For the text-containing cell, return its midpoint in [x, y] coordinate format. 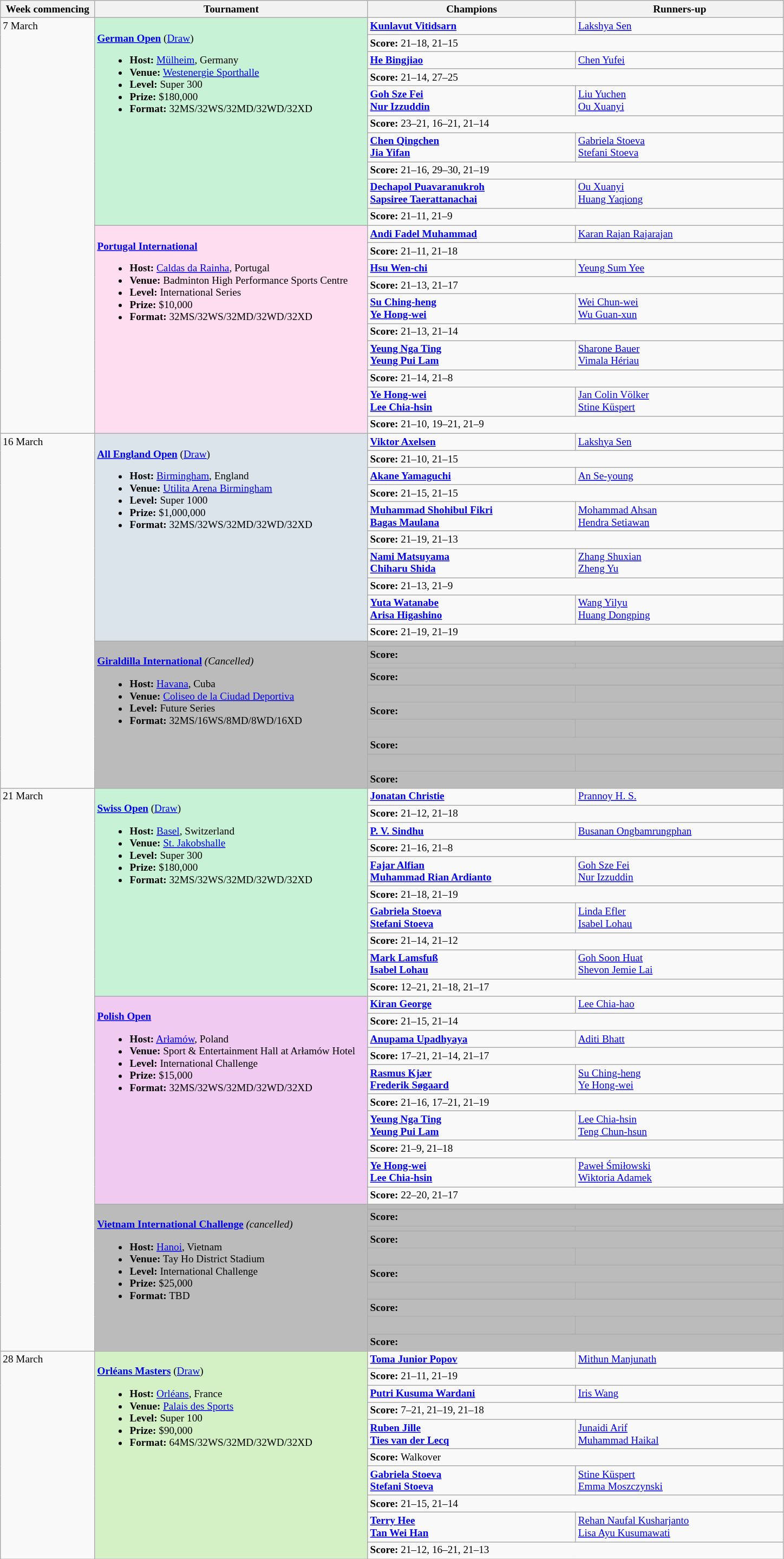
Score: 21–10, 21–15 [576, 459]
Mohammad Ahsan Hendra Setiawan [680, 517]
Zhang Shuxian Zheng Yu [680, 563]
Tournament [231, 9]
Score: 21–16, 17–21, 21–19 [576, 1103]
Anupama Upadhyaya [472, 1039]
7 March [48, 225]
Score: 21–15, 21–15 [576, 493]
Kiran George [472, 1004]
Chen Yufei [680, 60]
Score: Walkover [576, 1457]
Lee Chia-hao [680, 1004]
Putri Kusuma Wardani [472, 1394]
Wei Chun-wei Wu Guan-xun [680, 309]
Score: 21–14, 27–25 [576, 77]
Jonatan Christie [472, 797]
Nami Matsuyama Chiharu Shida [472, 563]
Score: 21–19, 21–13 [576, 540]
Mithun Manjunath [680, 1360]
Sharone Bauer Vimala Hériau [680, 355]
Karan Rajan Rajarajan [680, 234]
Yuta Watanabe Arisa Higashino [472, 609]
Score: 21–12, 21–18 [576, 814]
Orléans Masters (Draw)Host: Orléans, FranceVenue: Palais des SportsLevel: Super 100Prize: $90,000Format: 64MS/32WS/32MD/32WD/32XD [231, 1455]
Rehan Naufal Kusharjanto Lisa Ayu Kusumawati [680, 1527]
Ou Xuanyi Huang Yaqiong [680, 193]
Score: 21–18, 21–19 [576, 895]
Ruben Jille Ties van der Lecq [472, 1434]
Week commencing [48, 9]
Score: 22–20, 21–17 [576, 1195]
16 March [48, 611]
Score: 21–13, 21–14 [576, 332]
Vietnam International Challenge (cancelled)Host: Hanoi, VietnamVenue: Tay Ho District StadiumLevel: International ChallengePrize: $25,000Format: TBD [231, 1277]
Score: 21–16, 29–30, 21–19 [576, 171]
An Se-young [680, 476]
Terry Hee Tan Wei Han [472, 1527]
P. V. Sindhu [472, 831]
He Bingjiao [472, 60]
Jan Colin Völker Stine Küspert [680, 401]
Score: 21–9, 21–18 [576, 1149]
Hsu Wen-chi [472, 268]
Score: 17–21, 21–14, 21–17 [576, 1056]
Akane Yamaguchi [472, 476]
Score: 21–11, 21–9 [576, 217]
28 March [48, 1455]
Linda Efler Isabel Lohau [680, 918]
Score: 21–11, 21–19 [576, 1377]
German Open (Draw)Host: Mülheim, GermanyVenue: Westenergie SporthalleLevel: Super 300Prize: $180,000Format: 32MS/32WS/32MD/32WD/32XD [231, 121]
Score: 21–16, 21–8 [576, 848]
Score: 21–14, 21–8 [576, 379]
Prannoy H. S. [680, 797]
Junaidi Arif Muhammad Haikal [680, 1434]
Score: 21–18, 21–15 [576, 43]
Score: 21–19, 21–19 [576, 632]
All England Open (Draw)Host: Birmingham, EnglandVenue: Utilita Arena BirminghamLevel: Super 1000Prize: $1,000,000Format: 32MS/32WS/32MD/32WD/32XD [231, 537]
Toma Junior Popov [472, 1360]
Iris Wang [680, 1394]
Kunlavut Vitidsarn [472, 26]
Swiss Open (Draw)Host: Basel, SwitzerlandVenue: St. JakobshalleLevel: Super 300Prize: $180,000Format: 32MS/32WS/32MD/32WD/32XD [231, 892]
Chen Qingchen Jia Yifan [472, 147]
Score: 7–21, 21–19, 21–18 [576, 1411]
Goh Soon Huat Shevon Jemie Lai [680, 964]
Liu Yuchen Ou Xuanyi [680, 101]
Fajar Alfian Muhammad Rian Ardianto [472, 871]
Giraldilla International (Cancelled)Host: Havana, CubaVenue: Coliseo de la Ciudad DeportivaLevel: Future SeriesFormat: 32MS/16WS/8MD/8WD/16XD [231, 715]
Score: 21–14, 21–12 [576, 941]
Yeung Sum Yee [680, 268]
Champions [472, 9]
Andi Fadel Muhammad [472, 234]
Paweł Śmiłowski Wiktoria Adamek [680, 1172]
Busanan Ongbamrungphan [680, 831]
Rasmus Kjær Frederik Søgaard [472, 1079]
Lee Chia-hsin Teng Chun-hsun [680, 1126]
Viktor Axelsen [472, 442]
Score: 12–21, 21–18, 21–17 [576, 988]
Score: 21–13, 21–17 [576, 285]
21 March [48, 1069]
Score: 21–10, 19–21, 21–9 [576, 425]
Score: 23–21, 16–21, 21–14 [576, 124]
Wang Yilyu Huang Dongping [680, 609]
Score: 21–12, 16–21, 21–13 [576, 1550]
Runners-up [680, 9]
Muhammad Shohibul Fikri Bagas Maulana [472, 517]
Mark Lamsfuß Isabel Lohau [472, 964]
Dechapol Puavaranukroh Sapsiree Taerattanachai [472, 193]
Aditi Bhatt [680, 1039]
Score: 21–13, 21–9 [576, 586]
Score: 21–11, 21–18 [576, 251]
Stine Küspert Emma Moszczynski [680, 1480]
